Output the (x, y) coordinate of the center of the cell containing the given text.  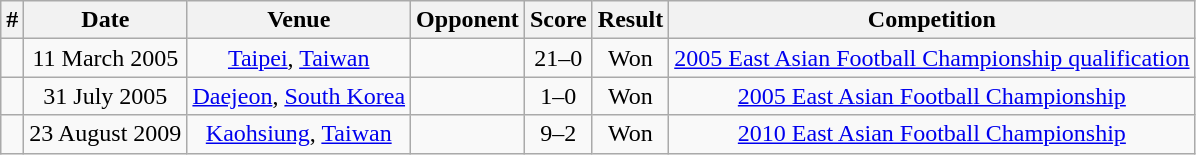
Competition (932, 20)
Taipei, Taiwan (299, 58)
Daejeon, South Korea (299, 96)
Venue (299, 20)
31 July 2005 (106, 96)
23 August 2009 (106, 134)
Date (106, 20)
11 March 2005 (106, 58)
Score (558, 20)
# (12, 20)
9–2 (558, 134)
2010 East Asian Football Championship (932, 134)
Opponent (468, 20)
2005 East Asian Football Championship (932, 96)
Kaohsiung, Taiwan (299, 134)
1–0 (558, 96)
Result (630, 20)
2005 East Asian Football Championship qualification (932, 58)
21–0 (558, 58)
